From the cell containing the given text, extract its center point as (X, Y) coordinate. 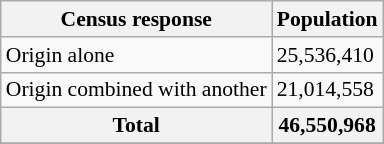
Census response (136, 19)
Population (328, 19)
Total (136, 126)
46,550,968 (328, 126)
Origin alone (136, 55)
Origin combined with another (136, 90)
21,014,558 (328, 90)
25,536,410 (328, 55)
